From the cell containing the given text, extract its center point as (X, Y) coordinate. 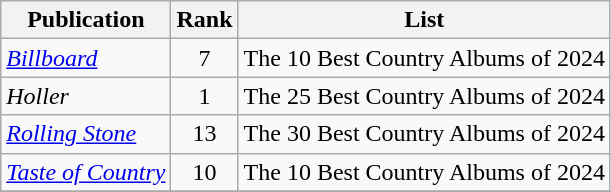
Rank (204, 20)
Publication (86, 20)
Holler (86, 96)
1 (204, 96)
13 (204, 134)
The 30 Best Country Albums of 2024 (424, 134)
The 25 Best Country Albums of 2024 (424, 96)
Billboard (86, 58)
List (424, 20)
10 (204, 172)
Taste of Country (86, 172)
7 (204, 58)
Rolling Stone (86, 134)
